Find where the given text appears and provide that cell's center as [x, y] coordinate. 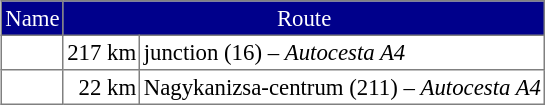
22 km [101, 87]
Nagykanizsa-centrum (211) – Autocesta A4 [342, 87]
Route [304, 18]
Name [33, 18]
217 km [101, 52]
junction (16) – Autocesta A4 [342, 52]
